Output the [x, y] coordinate of the center of the cell containing the given text.  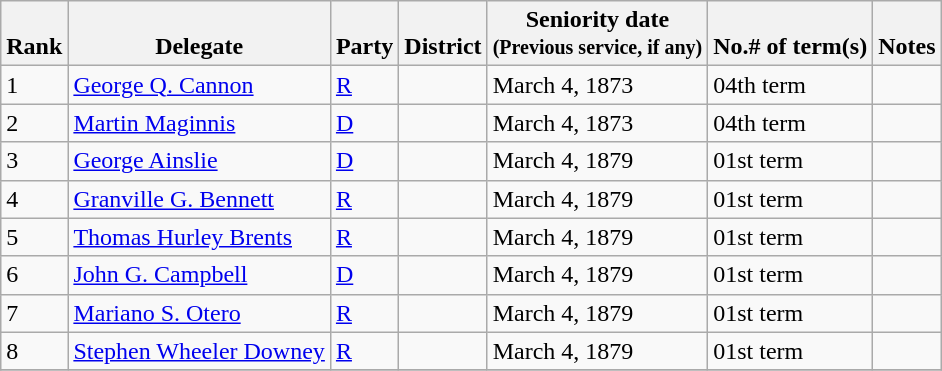
Granville G. Bennett [200, 199]
7 [34, 313]
George Ainslie [200, 161]
6 [34, 275]
John G. Campbell [200, 275]
Stephen Wheeler Downey [200, 351]
No.# of term(s) [790, 34]
Thomas Hurley Brents [200, 237]
District [443, 34]
Notes [907, 34]
Party [364, 34]
Delegate [200, 34]
Seniority date(Previous service, if any) [598, 34]
8 [34, 351]
Martin Maginnis [200, 123]
4 [34, 199]
2 [34, 123]
5 [34, 237]
1 [34, 85]
Rank [34, 34]
Mariano S. Otero [200, 313]
George Q. Cannon [200, 85]
3 [34, 161]
